Find where the given text appears and provide that cell's center as (X, Y) coordinate. 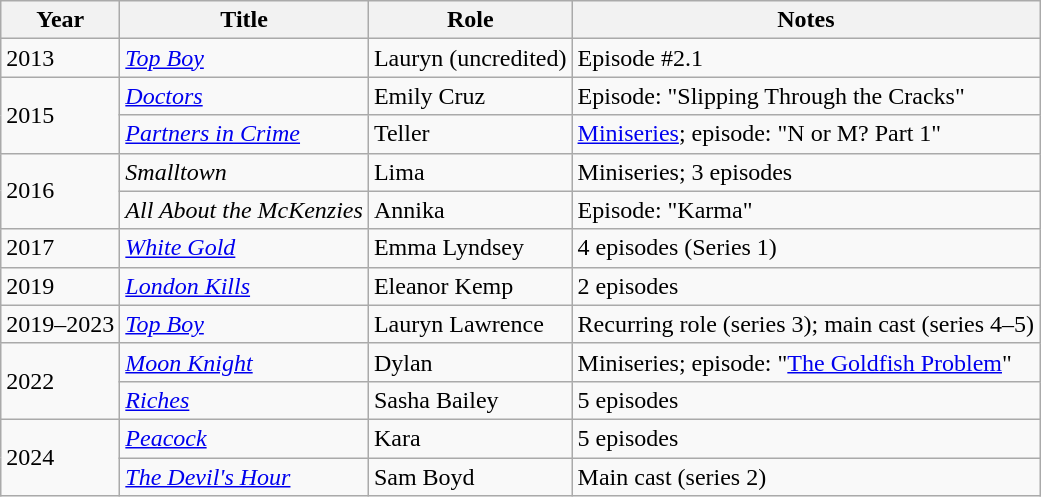
All About the McKenzies (244, 210)
Peacock (244, 438)
Dylan (470, 362)
Emily Cruz (470, 96)
2 episodes (806, 286)
Lauryn Lawrence (470, 324)
Lauryn (uncredited) (470, 58)
2016 (60, 191)
London Kills (244, 286)
Main cast (series 2) (806, 477)
Eleanor Kemp (470, 286)
Doctors (244, 96)
2019 (60, 286)
Smalltown (244, 172)
Episode: "Slipping Through the Cracks" (806, 96)
Title (244, 20)
Miniseries; episode: "N or M? Part 1" (806, 134)
White Gold (244, 248)
Miniseries; episode: "The Goldfish Problem" (806, 362)
Role (470, 20)
Episode #2.1 (806, 58)
Partners in Crime (244, 134)
Teller (470, 134)
4 episodes (Series 1) (806, 248)
Miniseries; 3 episodes (806, 172)
2024 (60, 457)
Sasha Bailey (470, 400)
Sam Boyd (470, 477)
Kara (470, 438)
2022 (60, 381)
Lima (470, 172)
2013 (60, 58)
Year (60, 20)
2015 (60, 115)
Recurring role (series 3); main cast (series 4–5) (806, 324)
Annika (470, 210)
Riches (244, 400)
2019–2023 (60, 324)
Emma Lyndsey (470, 248)
Notes (806, 20)
Moon Knight (244, 362)
2017 (60, 248)
Episode: "Karma" (806, 210)
The Devil's Hour (244, 477)
